Capture the cell that displays the provided text and extract its (X, Y) central coordinate. 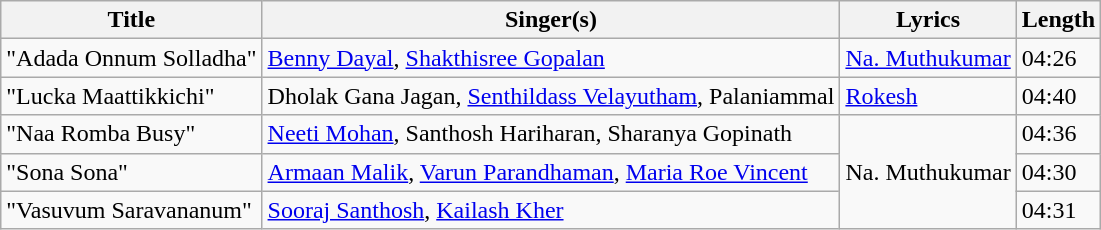
Benny Dayal, Shakthisree Gopalan (551, 58)
04:26 (1058, 58)
Armaan Malik, Varun Parandhaman, Maria Roe Vincent (551, 172)
04:36 (1058, 134)
"Adada Onnum Solladha" (132, 58)
"Sona Sona" (132, 172)
Length (1058, 20)
"Naa Romba Busy" (132, 134)
"Lucka Maattikkichi" (132, 96)
04:30 (1058, 172)
Lyrics (928, 20)
Singer(s) (551, 20)
04:31 (1058, 210)
04:40 (1058, 96)
Dholak Gana Jagan, Senthildass Velayutham, Palaniammal (551, 96)
Title (132, 20)
Neeti Mohan, Santhosh Hariharan, Sharanya Gopinath (551, 134)
"Vasuvum Saravananum" (132, 210)
Rokesh (928, 96)
Sooraj Santhosh, Kailash Kher (551, 210)
